Return (X, Y) of the center of cell containing provided text 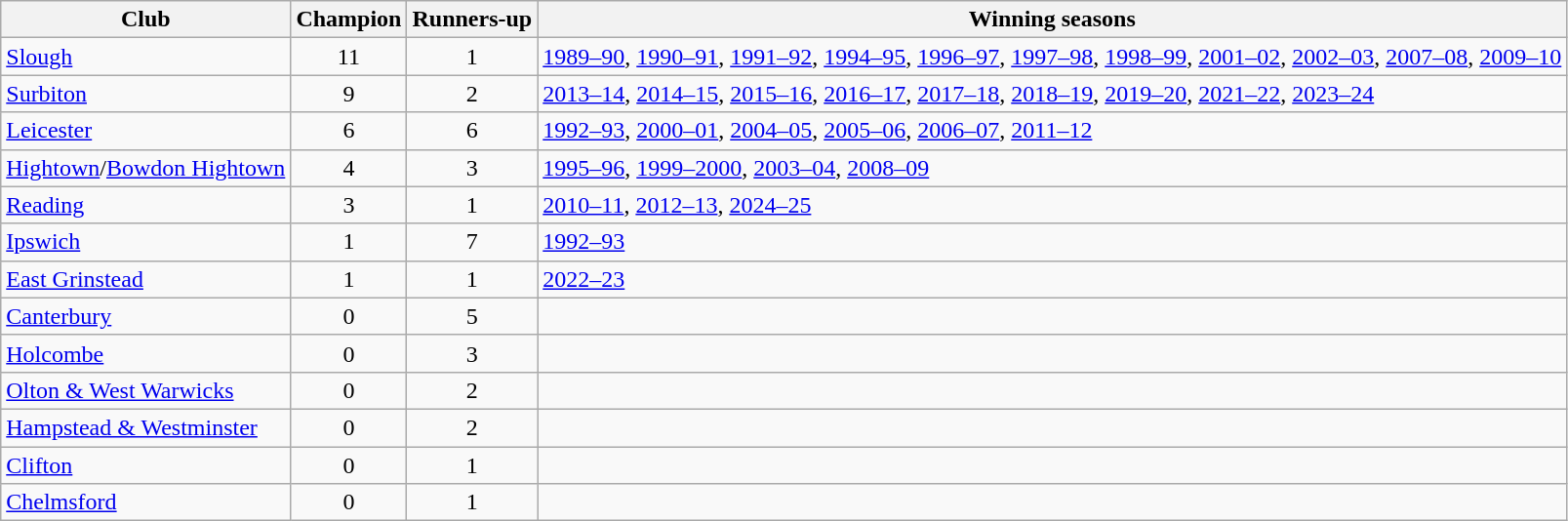
Olton & West Warwicks (146, 390)
9 (349, 94)
2013–14, 2014–15, 2015–16, 2016–17, 2017–18, 2018–19, 2019–20, 2021–22, 2023–24 (1052, 94)
11 (349, 57)
Club (146, 20)
Champion (349, 20)
Runners-up (472, 20)
5 (472, 316)
1992–93, 2000–01, 2004–05, 2005–06, 2006–07, 2011–12 (1052, 131)
Hightown/Bowdon Hightown (146, 168)
Slough (146, 57)
Surbiton (146, 94)
Clifton (146, 465)
1995–96, 1999–2000, 2003–04, 2008–09 (1052, 168)
2022–23 (1052, 279)
2010–11, 2012–13, 2024–25 (1052, 205)
East Grinstead (146, 279)
Canterbury (146, 316)
Reading (146, 205)
1992–93 (1052, 242)
Chelmsford (146, 502)
Winning seasons (1052, 20)
Ipswich (146, 242)
Hampstead & Westminster (146, 427)
Holcombe (146, 353)
Leicester (146, 131)
7 (472, 242)
1989–90, 1990–91, 1991–92, 1994–95, 1996–97, 1997–98, 1998–99, 2001–02, 2002–03, 2007–08, 2009–10 (1052, 57)
4 (349, 168)
